Determine the [x, y] coordinate at the center of the cell enclosing the given text.  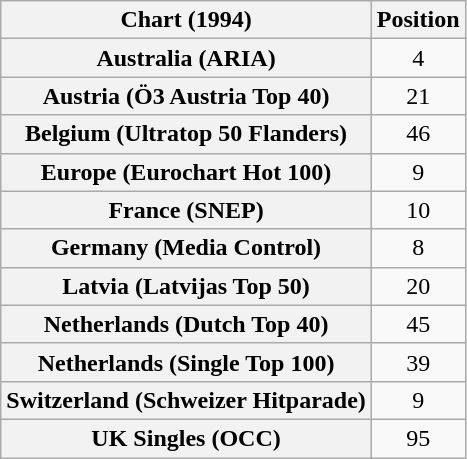
10 [418, 210]
France (SNEP) [186, 210]
Position [418, 20]
Belgium (Ultratop 50 Flanders) [186, 134]
Europe (Eurochart Hot 100) [186, 172]
21 [418, 96]
UK Singles (OCC) [186, 438]
20 [418, 286]
Netherlands (Single Top 100) [186, 362]
4 [418, 58]
Australia (ARIA) [186, 58]
Austria (Ö3 Austria Top 40) [186, 96]
45 [418, 324]
39 [418, 362]
Netherlands (Dutch Top 40) [186, 324]
Switzerland (Schweizer Hitparade) [186, 400]
46 [418, 134]
95 [418, 438]
8 [418, 248]
Latvia (Latvijas Top 50) [186, 286]
Chart (1994) [186, 20]
Germany (Media Control) [186, 248]
